Capture the cell that displays the provided text and extract its (X, Y) central coordinate. 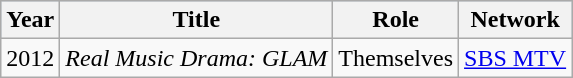
Themselves (396, 58)
Real Music Drama: GLAM (196, 58)
Network (516, 20)
Role (396, 20)
SBS MTV (516, 58)
Title (196, 20)
2012 (30, 58)
Year (30, 20)
